Return [x, y] of the center of cell containing provided text 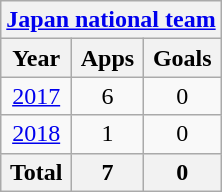
2018 [36, 134]
6 [108, 96]
2017 [36, 96]
Total [36, 172]
7 [108, 172]
Japan national team [111, 20]
Year [36, 58]
1 [108, 134]
Apps [108, 58]
Goals [182, 58]
